Find where the given text appears and provide that cell's center as (X, Y) coordinate. 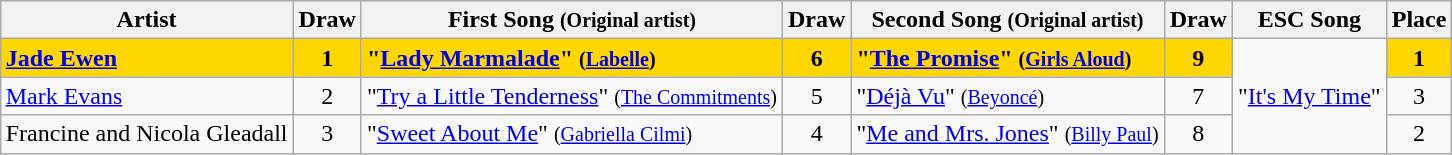
Francine and Nicola Gleadall (146, 134)
9 (1198, 58)
"Me and Mrs. Jones" (Billy Paul) (1008, 134)
"Sweet About Me" (Gabriella Cilmi) (572, 134)
7 (1198, 96)
Jade Ewen (146, 58)
"Déjà Vu" (Beyoncé) (1008, 96)
4 (816, 134)
ESC Song (1309, 20)
8 (1198, 134)
Mark Evans (146, 96)
"It's My Time" (1309, 96)
Place (1419, 20)
Artist (146, 20)
First Song (Original artist) (572, 20)
"The Promise" (Girls Aloud) (1008, 58)
Second Song (Original artist) (1008, 20)
"Try a Little Tenderness" (The Commitments) (572, 96)
5 (816, 96)
6 (816, 58)
"Lady Marmalade" (Labelle) (572, 58)
